Extract the [x, y] coordinate from the center of the cell holding the provided text.  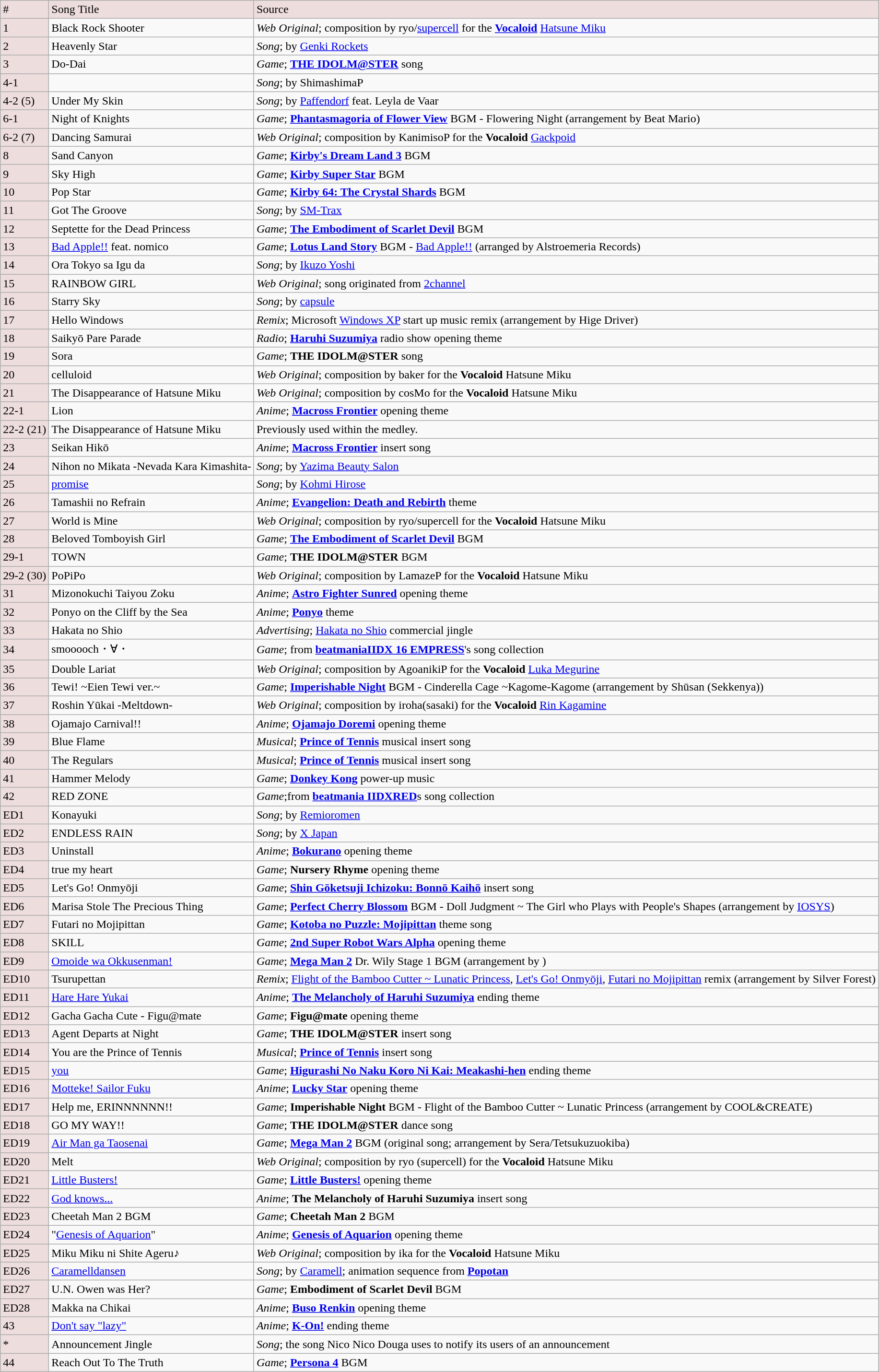
Melt [152, 1161]
Game; Perfect Cherry Blossom BGM - Doll Judgment ~ The Girl who Plays with People's Shapes (arrangement by IOSYS) [566, 906]
Hammer Melody [152, 778]
31 [25, 594]
20 [25, 375]
Game; Shin Gōketsuji Ichizoku: Bonnō Kaihō insert song [566, 888]
GO MY WAY!! [152, 1125]
4-1 [25, 82]
Radio; Haruhi Suzumiya radio show opening theme [566, 338]
Anime; Genesis of Aquarion opening theme [566, 1234]
TOWN [152, 557]
Song Title [152, 10]
Song; by Ikuzo Yoshi [566, 265]
Anime; The Melancholy of Haruhi Suzumiya ending theme [566, 997]
Anime; Ojamajo Doremi opening theme [566, 724]
34 [25, 649]
12 [25, 229]
Reach Out To The Truth [152, 1362]
Web Original; composition by LamazeP for the Vocaloid Hatsune Miku [566, 575]
Gacha Gacha Cute - Figu@mate [152, 1016]
6-1 [25, 119]
44 [25, 1362]
3 [25, 64]
Previously used within the medley. [566, 429]
6-2 (7) [25, 137]
24 [25, 466]
Tewi! ~Eien Tewi ver.~ [152, 687]
Anime; The Melancholy of Haruhi Suzumiya insert song [566, 1198]
Konayuki [152, 815]
37 [25, 705]
Heavenly Star [152, 46]
Under My Skin [152, 101]
ED9 [25, 961]
Song; by capsule [566, 302]
ED10 [25, 979]
23 [25, 447]
Night of Knights [152, 119]
8 [25, 155]
Cheetah Man 2 BGM [152, 1216]
ED25 [25, 1253]
Anime; Evangelion: Death and Rebirth theme [566, 502]
36 [25, 687]
Anime; Macross Frontier opening theme [566, 411]
25 [25, 484]
Game; Donkey Kong power-up music [566, 778]
God knows... [152, 1198]
4-2 (5) [25, 101]
42 [25, 797]
Anime; Lucky Star opening theme [566, 1089]
# [25, 10]
Web Original; composition by ika for the Vocaloid Hatsune Miku [566, 1253]
19 [25, 356]
16 [25, 302]
Game; Mega Man 2 BGM (original song; arrangement by Sera/Tetsukuzuokiba) [566, 1143]
ED16 [25, 1089]
Song; by Yazima Beauty Salon [566, 466]
Song; by ShimashimaP [566, 82]
Caramelldansen [152, 1271]
The Regulars [152, 760]
10 [25, 192]
Hare Hare Yukai [152, 997]
40 [25, 760]
Game; Phantasmagoria of Flower View BGM - Flowering Night (arrangement by Beat Mario) [566, 119]
"Genesis of Aquarion" [152, 1234]
Anime; Macross Frontier insert song [566, 447]
35 [25, 669]
Beloved Tomboyish Girl [152, 539]
ED12 [25, 1016]
13 [25, 247]
Web Original; composition by iroha(sasaki) for the Vocaloid Rin Kagamine [566, 705]
Game; from beatmaniaIIDX 16 EMPRESS's song collection [566, 649]
World is Mine [152, 520]
Ora Tokyo sa Igu da [152, 265]
ED21 [25, 1180]
Anime; Ponyo theme [566, 612]
U.N. Owen was Her? [152, 1290]
Song; by Genki Rockets [566, 46]
29-2 (30) [25, 575]
9 [25, 174]
promise [152, 484]
Song; by Caramell; animation sequence from Popotan [566, 1271]
Pop Star [152, 192]
Song; by Remioromen [566, 815]
Saikyō Pare Parade [152, 338]
* [25, 1344]
Omoide wa Okkusenman! [152, 961]
Game;from beatmania IIDXREDs song collection [566, 797]
Starry Sky [152, 302]
Seikan Hikō [152, 447]
41 [25, 778]
Musical; Prince of Tennis insert song [566, 1052]
Song; by Paffendorf feat. Leyla de Vaar [566, 101]
43 [25, 1326]
ED5 [25, 888]
Web Original; composition by ryo (supercell) for the Vocaloid Hatsune Miku [566, 1161]
Nihon no Mikata -Nevada Kara Kimashita- [152, 466]
celluloid [152, 375]
Game; Cheetah Man 2 BGM [566, 1216]
Game; Imperishable Night BGM - Cinderella Cage ~Kagome-Kagome (arrangement by Shūsan (Sekkenya)) [566, 687]
Song; by X Japan [566, 833]
ED13 [25, 1034]
Game; THE IDOLM@STER insert song [566, 1034]
Game; Imperishable Night BGM - Flight of the Bamboo Cutter ~ Lunatic Princess (arrangement by COOL&CREATE) [566, 1107]
Song; by SM-Trax [566, 210]
ED19 [25, 1143]
Game; Mega Man 2 Dr. Wily Stage 1 BGM (arrangement by ) [566, 961]
Announcement Jingle [152, 1344]
PoPiPo [152, 575]
Game; Persona 4 BGM [566, 1362]
32 [25, 612]
ENDLESS RAIN [152, 833]
18 [25, 338]
Game; Embodiment of Scarlet Devil BGM [566, 1290]
Miku Miku ni Shite Ageru♪ [152, 1253]
Source [566, 10]
Advertising; Hakata no Shio commercial jingle [566, 630]
ED23 [25, 1216]
ED26 [25, 1271]
38 [25, 724]
Anime; Buso Renkin opening theme [566, 1308]
Ojamajo Carnival!! [152, 724]
33 [25, 630]
Do-Dai [152, 64]
ED2 [25, 833]
true my heart [152, 869]
ED27 [25, 1290]
Remix; Flight of the Bamboo Cutter ~ Lunatic Princess, Let's Go! Onmyōji, Futari no Mojipittan remix (arrangement by Silver Forest) [566, 979]
Web Original; composition by KanimisoP for the Vocaloid Gackpoid [566, 137]
Game; Nursery Rhyme opening theme [566, 869]
Game; Kirby's Dream Land 3 BGM [566, 155]
Tamashii no Refrain [152, 502]
You are the Prince of Tennis [152, 1052]
Game; Lotus Land Story BGM - Bad Apple!! (arranged by Alstroemeria Records) [566, 247]
Game; 2nd Super Robot Wars Alpha opening theme [566, 942]
ED24 [25, 1234]
ED14 [25, 1052]
Roshin Yūkai -Meltdown- [152, 705]
Marisa Stole The Precious Thing [152, 906]
Web Original; composition by baker for the Vocaloid Hatsune Miku [566, 375]
RED ZONE [152, 797]
Got The Groove [152, 210]
Help me, ERINNNNNN!! [152, 1107]
Game; THE IDOLM@STER dance song [566, 1125]
Game; THE IDOLM@STER BGM [566, 557]
Sand Canyon [152, 155]
Game; Kotoba no Puzzle: Mojipittan theme song [566, 924]
15 [25, 283]
29-1 [25, 557]
17 [25, 320]
Hello Windows [152, 320]
1 [25, 28]
RAINBOW GIRL [152, 283]
Game; Figu@mate opening theme [566, 1016]
Web Original; composition by AgoanikiP for the Vocaloid Luka Megurine [566, 669]
Sora [152, 356]
Don't say "lazy" [152, 1326]
Black Rock Shooter [152, 28]
22-2 (21) [25, 429]
smooooch・∀・ [152, 649]
Blue Flame [152, 742]
11 [25, 210]
26 [25, 502]
ED11 [25, 997]
Sky High [152, 174]
Uninstall [152, 851]
Web Original; composition by cosMo for the Vocaloid Hatsune Miku [566, 393]
Hakata no Shio [152, 630]
Agent Departs at Night [152, 1034]
Little Busters! [152, 1180]
Bad Apple!! feat. nomico [152, 247]
ED22 [25, 1198]
Game; Little Busters! opening theme [566, 1180]
ED18 [25, 1125]
Song; the song Nico Nico Douga uses to notify its users of an announcement [566, 1344]
Anime; Bokurano opening theme [566, 851]
ED28 [25, 1308]
Song; by Kohmi Hirose [566, 484]
Makka na Chikai [152, 1308]
Motteke! Sailor Fuku [152, 1089]
Tsurupettan [152, 979]
Remix; Microsoft Windows XP start up music remix (arrangement by Hige Driver) [566, 320]
39 [25, 742]
ED17 [25, 1107]
28 [25, 539]
ED15 [25, 1070]
Septette for the Dead Princess [152, 229]
2 [25, 46]
Futari no Mojipittan [152, 924]
Double Lariat [152, 669]
ED8 [25, 942]
Game; Kirby Super Star BGM [566, 174]
22-1 [25, 411]
SKILL [152, 942]
ED3 [25, 851]
Air Man ga Taosenai [152, 1143]
Game; Higurashi No Naku Koro Ni Kai: Meakashi-hen ending theme [566, 1070]
Web Original; song originated from 2channel [566, 283]
Dancing Samurai [152, 137]
Lion [152, 411]
ED6 [25, 906]
Game; Kirby 64: The Crystal Shards BGM [566, 192]
you [152, 1070]
ED1 [25, 815]
ED7 [25, 924]
Let's Go! Onmyōji [152, 888]
Ponyo on the Cliff by the Sea [152, 612]
21 [25, 393]
ED4 [25, 869]
27 [25, 520]
Mizonokuchi Taiyou Zoku [152, 594]
Anime; Astro Fighter Sunred opening theme [566, 594]
14 [25, 265]
Anime; K-On! ending theme [566, 1326]
ED20 [25, 1161]
